Capture the cell that displays the provided text and extract its (x, y) central coordinate. 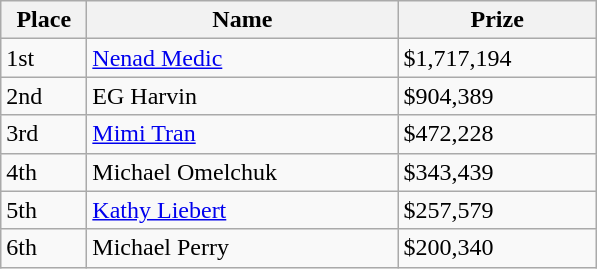
$1,717,194 (498, 58)
$343,439 (498, 172)
Michael Omelchuk (242, 172)
1st (44, 58)
2nd (44, 96)
6th (44, 248)
Name (242, 20)
Mimi Tran (242, 134)
5th (44, 210)
Nenad Medic (242, 58)
$257,579 (498, 210)
3rd (44, 134)
$200,340 (498, 248)
Prize (498, 20)
Kathy Liebert (242, 210)
Place (44, 20)
$472,228 (498, 134)
4th (44, 172)
$904,389 (498, 96)
EG Harvin (242, 96)
Michael Perry (242, 248)
